Output the (X, Y) coordinate of the center of the cell containing the given text.  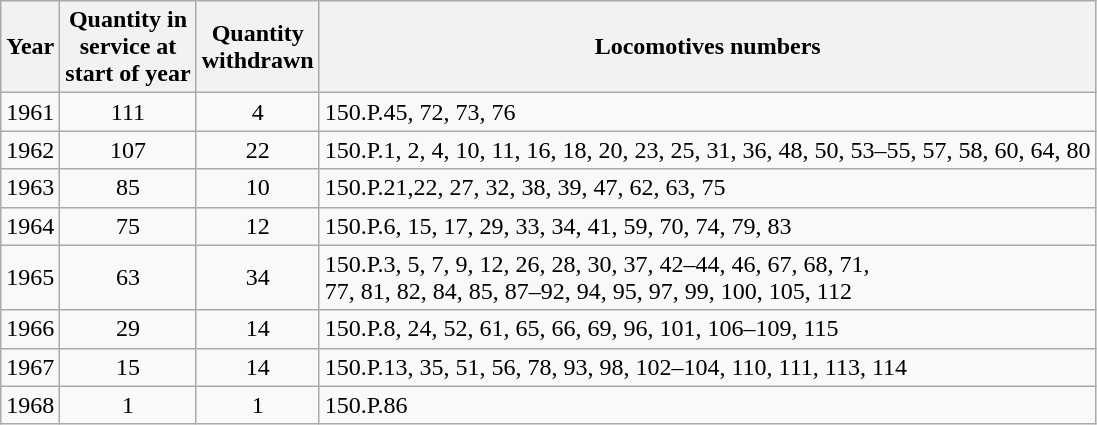
150.P.21,22, 27, 32, 38, 39, 47, 62, 63, 75 (708, 188)
150.P.13, 35, 51, 56, 78, 93, 98, 102–104, 110, 111, 113, 114 (708, 367)
1961 (30, 112)
12 (258, 226)
150.P.8, 24, 52, 61, 65, 66, 69, 96, 101, 106–109, 115 (708, 329)
107 (128, 150)
85 (128, 188)
111 (128, 112)
15 (128, 367)
1967 (30, 367)
150.P.45, 72, 73, 76 (708, 112)
22 (258, 150)
63 (128, 278)
150.P.1, 2, 4, 10, 11, 16, 18, 20, 23, 25, 31, 36, 48, 50, 53–55, 57, 58, 60, 64, 80 (708, 150)
1968 (30, 405)
Year (30, 47)
150.P.86 (708, 405)
10 (258, 188)
1966 (30, 329)
Locomotives numbers (708, 47)
Quantitywithdrawn (258, 47)
1965 (30, 278)
Quantity inservice atstart of year (128, 47)
4 (258, 112)
150.P.3, 5, 7, 9, 12, 26, 28, 30, 37, 42–44, 46, 67, 68, 71,77, 81, 82, 84, 85, 87–92, 94, 95, 97, 99, 100, 105, 112 (708, 278)
75 (128, 226)
1964 (30, 226)
1963 (30, 188)
29 (128, 329)
1962 (30, 150)
34 (258, 278)
150.P.6, 15, 17, 29, 33, 34, 41, 59, 70, 74, 79, 83 (708, 226)
